Return [X, Y] of the center of cell containing provided text 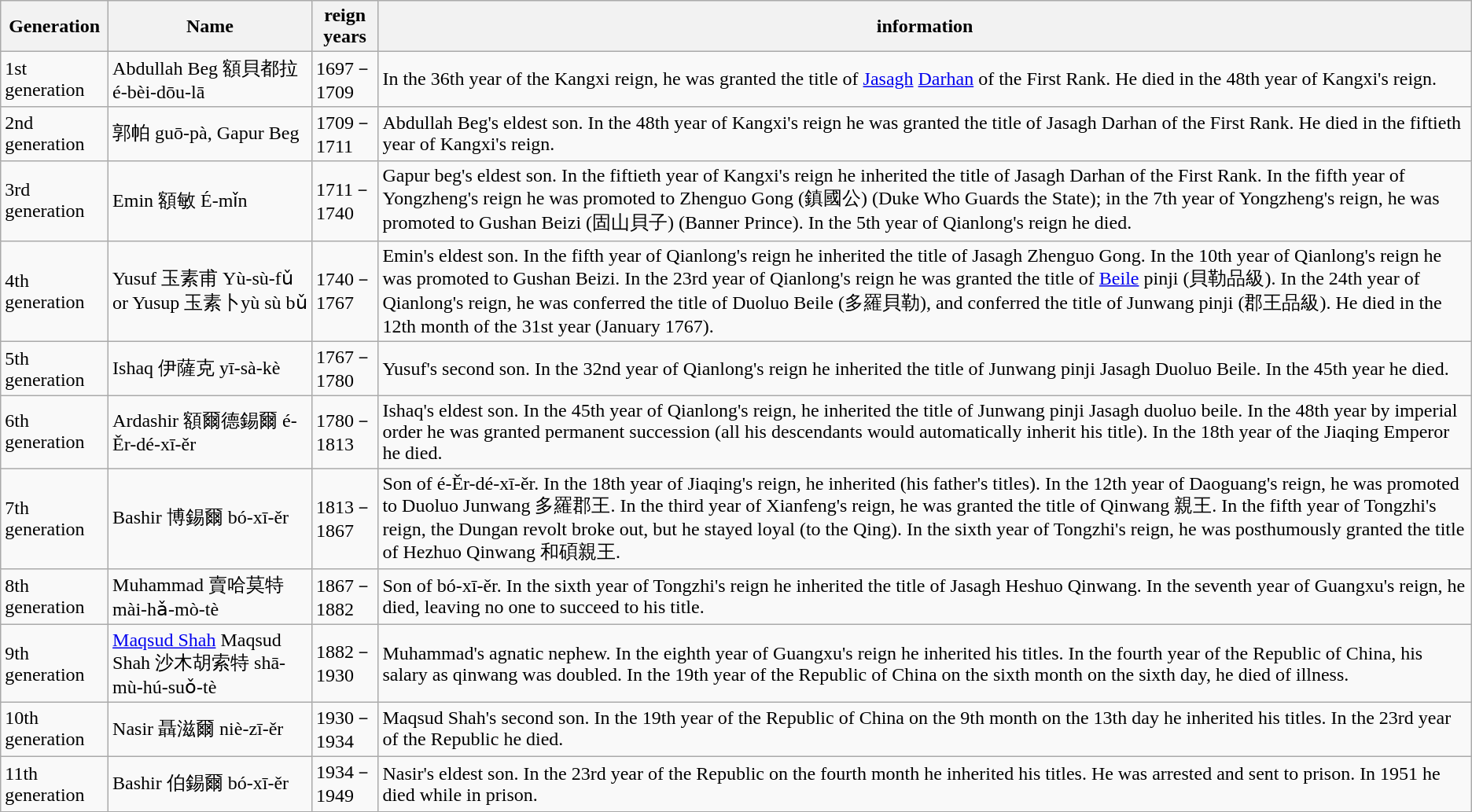
郭帕 guō-pà, Gapur Beg [211, 134]
10th generation [55, 729]
1930－1934 [344, 729]
7th generation [55, 519]
1697－1709 [344, 79]
1st generation [55, 79]
1934－1949 [344, 784]
9th generation [55, 663]
In the 36th year of the Kangxi reign, he was granted the title of Jasagh Darhan of the First Rank. He died in the 48th year of Kangxi's reign. [925, 79]
2nd generation [55, 134]
1711－1740 [344, 201]
Maqsud Shah Maqsud Shah 沙木胡索特 shā-mù-hú-suǒ-tè [211, 663]
1780－1813 [344, 432]
5th generation [55, 369]
1740－1767 [344, 291]
8th generation [55, 597]
Yusuf's second son. In the 32nd year of Qianlong's reign he inherited the title of Junwang pinji Jasagh Duoluo Beile. In the 45th year he died. [925, 369]
4th generation [55, 291]
Nasir 聶滋爾 niè-zī-ěr [211, 729]
Bashir 博錫爾 bó-xī-ěr [211, 519]
1813－1867 [344, 519]
Generation [55, 27]
Name [211, 27]
Yusuf 玉素甫 Yù-sù-fǔ or Yusup 玉素卜yù sù bǔ [211, 291]
11th generation [55, 784]
reign years [344, 27]
Emin 額敏 É-mǐn [211, 201]
1867－1882 [344, 597]
Muhammad 賣哈莫特 mài-hǎ-mò-tè [211, 597]
1767－1780 [344, 369]
1709－1711 [344, 134]
6th generation [55, 432]
Abdullah Beg 額貝都拉 é-bèi-dōu-lā [211, 79]
Bashir 伯錫爾 bó-xī-ěr [211, 784]
Ishaq 伊薩克 yī-sà-kè [211, 369]
3rd generation [55, 201]
1882－1930 [344, 663]
Ardashir 額爾德錫爾 é-Ěr-dé-xī-ěr [211, 432]
information [925, 27]
